Scan for the cell matching the given text and deliver its (X, Y) coordinate at center. 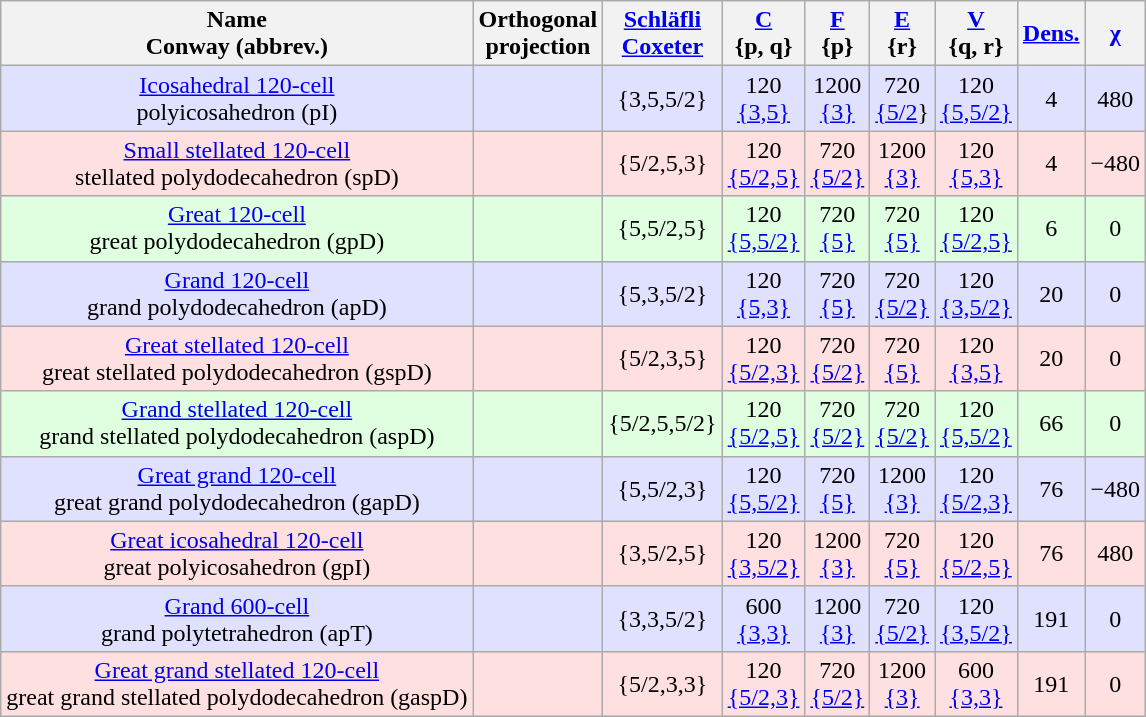
Grand 600-cellgrand polytetrahedron (apT) (237, 618)
{5,5/2,5} (662, 228)
{3,5,5/2} (662, 98)
{5/2,5,5/2} (662, 424)
{3,3,5/2} (662, 618)
NameConway (abbrev.) (237, 34)
V{q, r} (976, 34)
Great 120-cellgreat polydodecahedron (gpD) (237, 228)
Great icosahedral 120-cellgreat polyicosahedron (gpI) (237, 554)
Great stellated 120-cellgreat stellated polydodecahedron (gspD) (237, 358)
SchläfliCoxeter (662, 34)
χ (1116, 34)
Grand stellated 120-cellgrand stellated polydodecahedron (aspD) (237, 424)
{5/2,3,5} (662, 358)
Great grand 120-cellgreat grand polydodecahedron (gapD) (237, 488)
66 (1051, 424)
Grand 120-cellgrand polydodecahedron (apD) (237, 294)
F{p} (838, 34)
{5,5/2,3} (662, 488)
Dens. (1051, 34)
{3,5/2,5} (662, 554)
{5/2,3,3} (662, 684)
Great grand stellated 120-cellgreat grand stellated polydodecahedron (gaspD) (237, 684)
6 (1051, 228)
Small stellated 120-cellstellated polydodecahedron (spD) (237, 164)
Icosahedral 120-cellpolyicosahedron (pI) (237, 98)
C{p, q} (764, 34)
E{r} (902, 34)
{5,3,5/2} (662, 294)
Orthogonalprojection (538, 34)
{5/2,5,3} (662, 164)
